Determine the [x, y] coordinate at the center of the cell enclosing the given text.  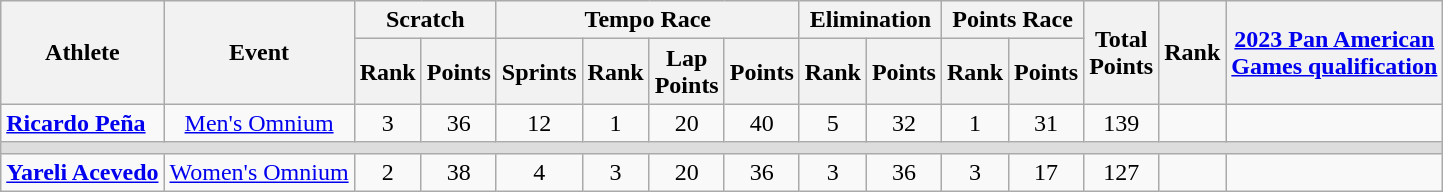
38 [458, 172]
2023 Pan American Games qualification [1334, 52]
Scratch [425, 20]
Event [259, 52]
Points Race [1012, 20]
40 [762, 123]
TotalPoints [1122, 52]
2 [388, 172]
Sprints [539, 72]
Yareli Acevedo [82, 172]
31 [1046, 123]
139 [1122, 123]
Women's Omnium [259, 172]
5 [832, 123]
32 [904, 123]
Elimination [870, 20]
127 [1122, 172]
4 [539, 172]
12 [539, 123]
Men's Omnium [259, 123]
Tempo Race [648, 20]
17 [1046, 172]
LapPoints [686, 72]
Athlete [82, 52]
Ricardo Peña [82, 123]
